Capture the cell that displays the provided text and extract its (X, Y) central coordinate. 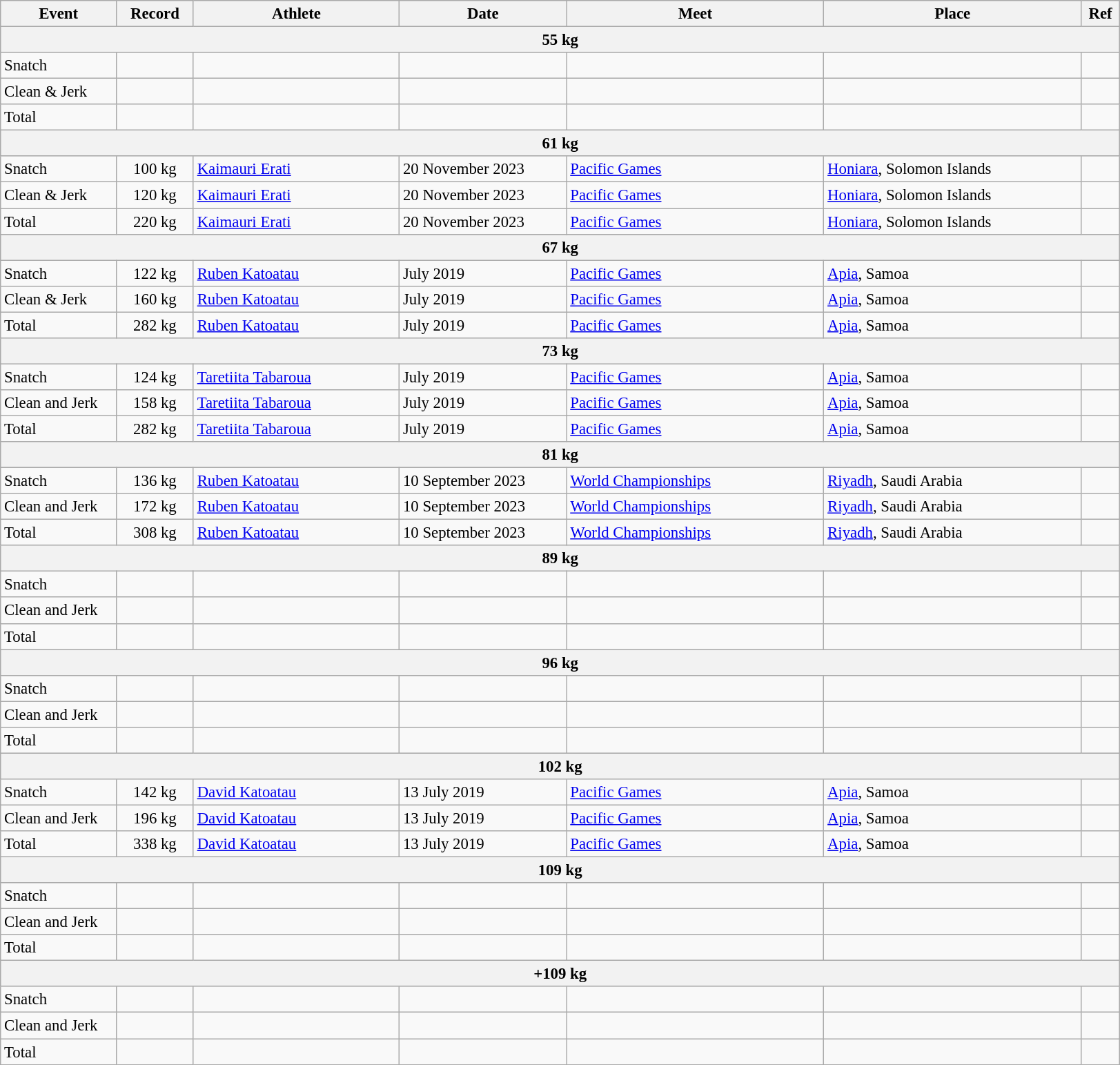
120 kg (155, 195)
73 kg (560, 351)
142 kg (155, 792)
220 kg (155, 222)
172 kg (155, 507)
Date (483, 14)
+109 kg (560, 974)
Event (59, 14)
124 kg (155, 377)
96 kg (560, 663)
158 kg (155, 403)
89 kg (560, 558)
Meet (696, 14)
81 kg (560, 455)
122 kg (155, 273)
338 kg (155, 844)
196 kg (155, 818)
100 kg (155, 169)
Record (155, 14)
55 kg (560, 40)
67 kg (560, 247)
Ref (1101, 14)
136 kg (155, 481)
109 kg (560, 870)
61 kg (560, 144)
Athlete (296, 14)
102 kg (560, 766)
160 kg (155, 299)
308 kg (155, 533)
Place (952, 14)
